Provide the [X, Y] coordinate of the cell's center where the given text is located.  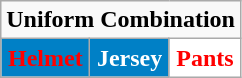
Uniform Combination [121, 20]
Helmet [46, 58]
Pants [204, 58]
Jersey [130, 58]
